Identify which cell holds the provided text, then report its [X, Y] central coordinate. 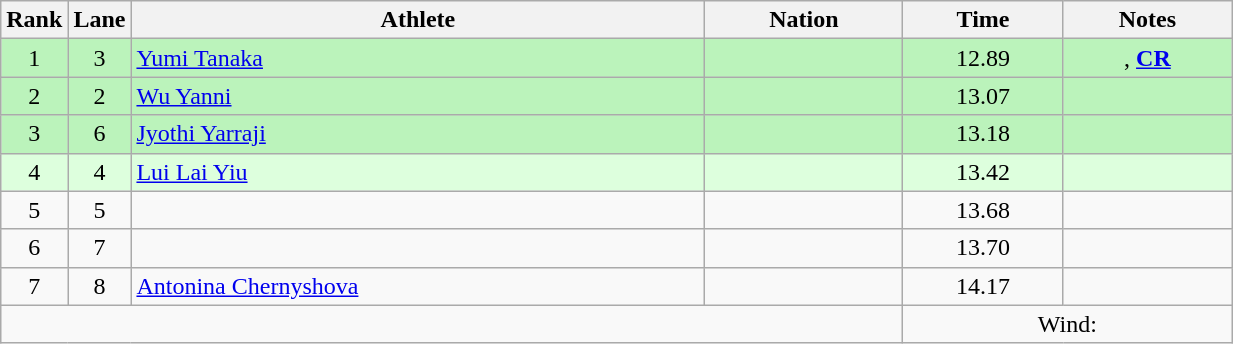
Notes [1147, 20]
8 [100, 286]
13.18 [983, 134]
Nation [804, 20]
, CR [1147, 58]
Lui Lai Yiu [418, 172]
14.17 [983, 286]
Rank [34, 20]
13.42 [983, 172]
Athlete [418, 20]
Wu Yanni [418, 96]
Lane [100, 20]
Antonina Chernyshova [418, 286]
13.68 [983, 210]
Jyothi Yarraji [418, 134]
Time [983, 20]
Yumi Tanaka [418, 58]
1 [34, 58]
13.07 [983, 96]
Wind: [1068, 324]
12.89 [983, 58]
13.70 [983, 248]
